Return the [X, Y] coordinate for the center point of the cell that contains the specified text.  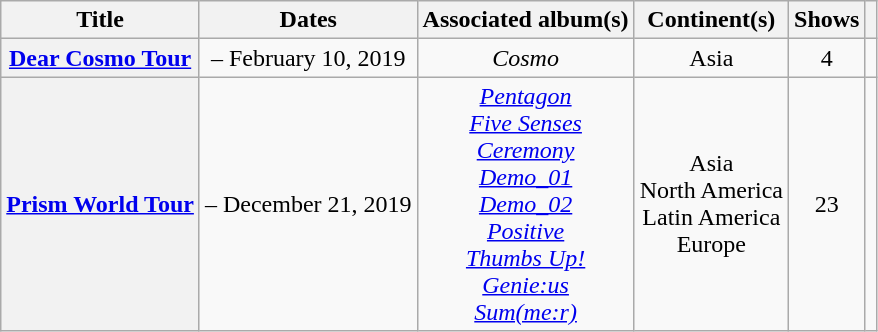
Associated album(s) [526, 20]
Continent(s) [711, 20]
Dear Cosmo Tour [100, 58]
Shows [827, 20]
Asia [711, 58]
4 [827, 58]
– February 10, 2019 [308, 58]
– December 21, 2019 [308, 204]
AsiaNorth AmericaLatin AmericaEurope [711, 204]
23 [827, 204]
Cosmo [526, 58]
Dates [308, 20]
PentagonFive SensesCeremonyDemo_01Demo_02Positive Thumbs Up!Genie:usSum(me:r) [526, 204]
Title [100, 20]
Prism World Tour [100, 204]
